Return the [x, y] coordinate for the center point of the cell that contains the specified text.  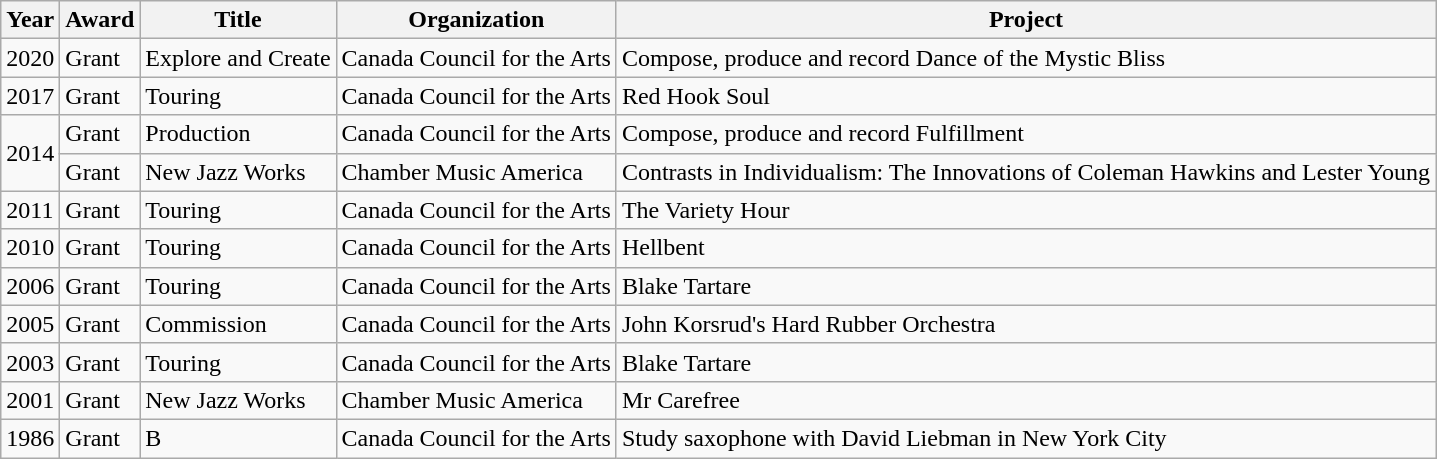
2011 [30, 210]
B [238, 438]
Hellbent [1026, 248]
Study saxophone with David Liebman in New York City [1026, 438]
Compose, produce and record Dance of the Mystic Bliss [1026, 58]
Contrasts in Individualism: The Innovations of Coleman Hawkins and Lester Young [1026, 172]
2003 [30, 362]
John Korsrud's Hard Rubber Orchestra [1026, 324]
Red Hook Soul [1026, 96]
2001 [30, 400]
Year [30, 20]
Organization [476, 20]
1986 [30, 438]
Award [100, 20]
Title [238, 20]
Explore and Create [238, 58]
2017 [30, 96]
2010 [30, 248]
2014 [30, 153]
The Variety Hour [1026, 210]
Production [238, 134]
2006 [30, 286]
Commission [238, 324]
Project [1026, 20]
Mr Carefree [1026, 400]
2020 [30, 58]
Compose, produce and record Fulfillment [1026, 134]
2005 [30, 324]
